Capture the cell that displays the provided text and extract its [x, y] central coordinate. 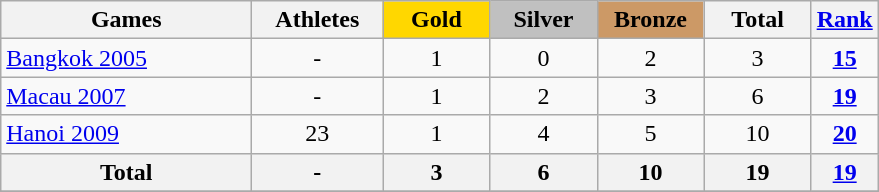
Silver [544, 20]
Games [126, 20]
Macau 2007 [126, 96]
20 [844, 134]
4 [544, 134]
Rank [844, 20]
Hanoi 2009 [126, 134]
Gold [436, 20]
23 [318, 134]
15 [844, 58]
0 [544, 58]
Bangkok 2005 [126, 58]
Bronze [650, 20]
Athletes [318, 20]
5 [650, 134]
